Extract the [X, Y] coordinate from the center of the cell holding the provided text.  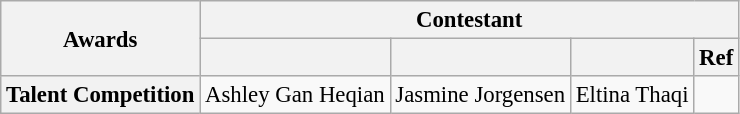
Eltina Thaqi [632, 95]
Ashley Gan Heqian [295, 95]
Awards [100, 38]
Jasmine Jorgensen [480, 95]
Talent Competition [100, 95]
Ref [716, 58]
Contestant [470, 20]
